Provide the (x, y) coordinate of the cell's center where the given text is located.  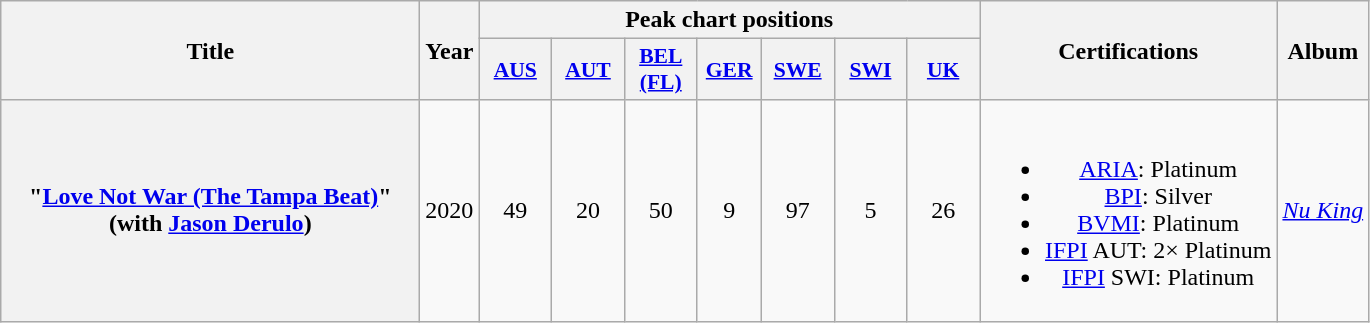
Year (450, 50)
SWE (798, 70)
49 (516, 210)
Album (1323, 50)
UK (944, 70)
5 (870, 210)
9 (729, 210)
2020 (450, 210)
20 (588, 210)
GER (729, 70)
AUS (516, 70)
Title (210, 50)
50 (660, 210)
Nu King (1323, 210)
BEL(FL) (660, 70)
SWI (870, 70)
AUT (588, 70)
ARIA: PlatinumBPI: SilverBVMI: PlatinumIFPI AUT: 2× PlatinumIFPI SWI: Platinum (1128, 210)
"Love Not War (The Tampa Beat)"(with Jason Derulo) (210, 210)
26 (944, 210)
Certifications (1128, 50)
97 (798, 210)
Peak chart positions (730, 20)
